Detect which cell encompasses the target text, then output its (x, y) center coordinate. 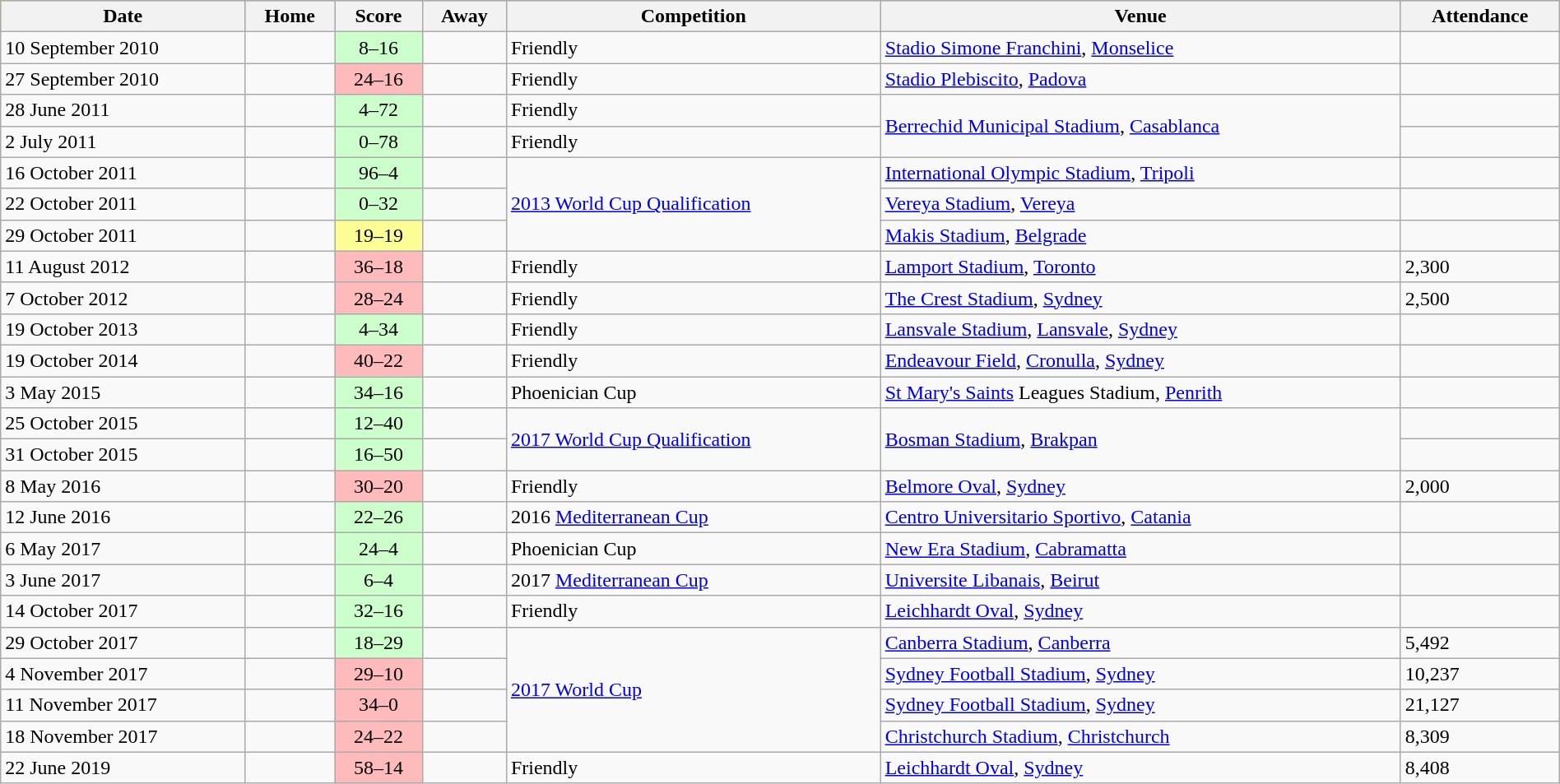
19–19 (378, 235)
28–24 (378, 298)
3 June 2017 (123, 580)
Belmore Oval, Sydney (1140, 486)
4–72 (378, 110)
24–22 (378, 736)
Endeavour Field, Cronulla, Sydney (1140, 360)
34–16 (378, 392)
36–18 (378, 267)
58–14 (378, 768)
19 October 2013 (123, 329)
Centro Universitario Sportivo, Catania (1140, 517)
11 August 2012 (123, 267)
Christchurch Stadium, Christchurch (1140, 736)
29 October 2017 (123, 643)
12–40 (378, 424)
16–50 (378, 455)
International Olympic Stadium, Tripoli (1140, 173)
New Era Stadium, Cabramatta (1140, 549)
10 September 2010 (123, 48)
8–16 (378, 48)
25 October 2015 (123, 424)
Berrechid Municipal Stadium, Casablanca (1140, 126)
12 June 2016 (123, 517)
Date (123, 16)
7 October 2012 (123, 298)
27 September 2010 (123, 79)
10,237 (1479, 674)
Attendance (1479, 16)
Competition (693, 16)
32–16 (378, 611)
31 October 2015 (123, 455)
Canberra Stadium, Canberra (1140, 643)
22–26 (378, 517)
8,309 (1479, 736)
18–29 (378, 643)
3 May 2015 (123, 392)
19 October 2014 (123, 360)
St Mary's Saints Leagues Stadium, Penrith (1140, 392)
2,500 (1479, 298)
Lansvale Stadium, Lansvale, Sydney (1140, 329)
Makis Stadium, Belgrade (1140, 235)
Score (378, 16)
24–16 (378, 79)
Venue (1140, 16)
6 May 2017 (123, 549)
2,000 (1479, 486)
Stadio Simone Franchini, Monselice (1140, 48)
Home (290, 16)
2017 World Cup (693, 689)
2017 Mediterranean Cup (693, 580)
28 June 2011 (123, 110)
2,300 (1479, 267)
2 July 2011 (123, 141)
8,408 (1479, 768)
6–4 (378, 580)
22 October 2011 (123, 204)
22 June 2019 (123, 768)
30–20 (378, 486)
34–0 (378, 705)
96–4 (378, 173)
0–32 (378, 204)
2013 World Cup Qualification (693, 204)
Vereya Stadium, Vereya (1140, 204)
24–4 (378, 549)
0–78 (378, 141)
5,492 (1479, 643)
Bosman Stadium, Brakpan (1140, 439)
29–10 (378, 674)
18 November 2017 (123, 736)
4 November 2017 (123, 674)
Universite Libanais, Beirut (1140, 580)
Away (464, 16)
8 May 2016 (123, 486)
2017 World Cup Qualification (693, 439)
29 October 2011 (123, 235)
Lamport Stadium, Toronto (1140, 267)
16 October 2011 (123, 173)
Stadio Plebiscito, Padova (1140, 79)
14 October 2017 (123, 611)
The Crest Stadium, Sydney (1140, 298)
21,127 (1479, 705)
40–22 (378, 360)
2016 Mediterranean Cup (693, 517)
4–34 (378, 329)
11 November 2017 (123, 705)
